For the text-containing cell, return its midpoint in [x, y] coordinate format. 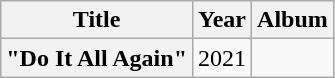
Title [97, 20]
Album [293, 20]
Year [222, 20]
2021 [222, 58]
"Do It All Again" [97, 58]
